Extract the (X, Y) coordinate from the center of the cell holding the provided text.  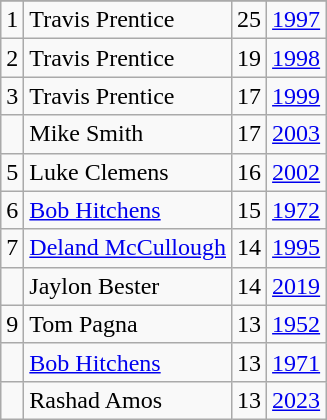
2003 (296, 134)
16 (250, 172)
1997 (296, 20)
7 (12, 248)
Jaylon Bester (128, 286)
Luke Clemens (128, 172)
25 (250, 20)
19 (250, 58)
1998 (296, 58)
Deland McCullough (128, 248)
Tom Pagna (128, 324)
9 (12, 324)
6 (12, 210)
15 (250, 210)
1971 (296, 362)
1972 (296, 210)
Rashad Amos (128, 400)
3 (12, 96)
1999 (296, 96)
Mike Smith (128, 134)
5 (12, 172)
2019 (296, 286)
1952 (296, 324)
2023 (296, 400)
1995 (296, 248)
2 (12, 58)
2002 (296, 172)
1 (12, 20)
